Find where the given text appears and provide that cell's center as [x, y] coordinate. 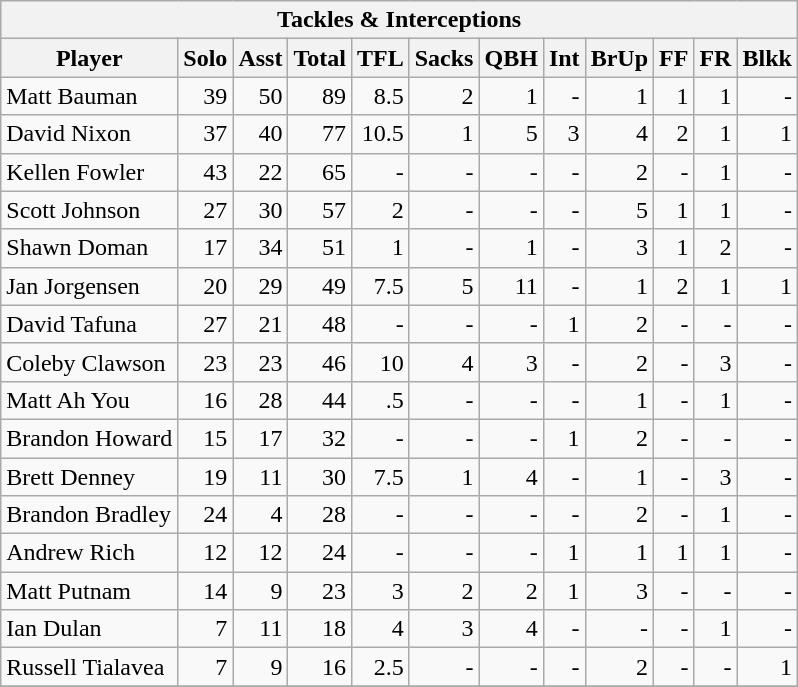
10 [380, 362]
FR [716, 58]
49 [320, 286]
48 [320, 324]
51 [320, 248]
David Tafuna [90, 324]
43 [206, 172]
40 [260, 134]
Jan Jorgensen [90, 286]
David Nixon [90, 134]
21 [260, 324]
Brandon Howard [90, 438]
20 [206, 286]
Total [320, 58]
Shawn Doman [90, 248]
BrUp [619, 58]
89 [320, 96]
8.5 [380, 96]
Matt Ah You [90, 400]
Sacks [444, 58]
.5 [380, 400]
50 [260, 96]
18 [320, 629]
15 [206, 438]
Brett Denney [90, 477]
37 [206, 134]
29 [260, 286]
46 [320, 362]
2.5 [380, 667]
Coleby Clawson [90, 362]
44 [320, 400]
34 [260, 248]
Kellen Fowler [90, 172]
Solo [206, 58]
32 [320, 438]
14 [206, 591]
Int [564, 58]
Scott Johnson [90, 210]
TFL [380, 58]
77 [320, 134]
Russell Tialavea [90, 667]
22 [260, 172]
Blkk [767, 58]
FF [674, 58]
Tackles & Interceptions [400, 20]
39 [206, 96]
10.5 [380, 134]
Matt Bauman [90, 96]
Brandon Bradley [90, 515]
Player [90, 58]
57 [320, 210]
65 [320, 172]
Ian Dulan [90, 629]
QBH [511, 58]
19 [206, 477]
Asst [260, 58]
Andrew Rich [90, 553]
Matt Putnam [90, 591]
